Find where the given text appears and provide that cell's center as [x, y] coordinate. 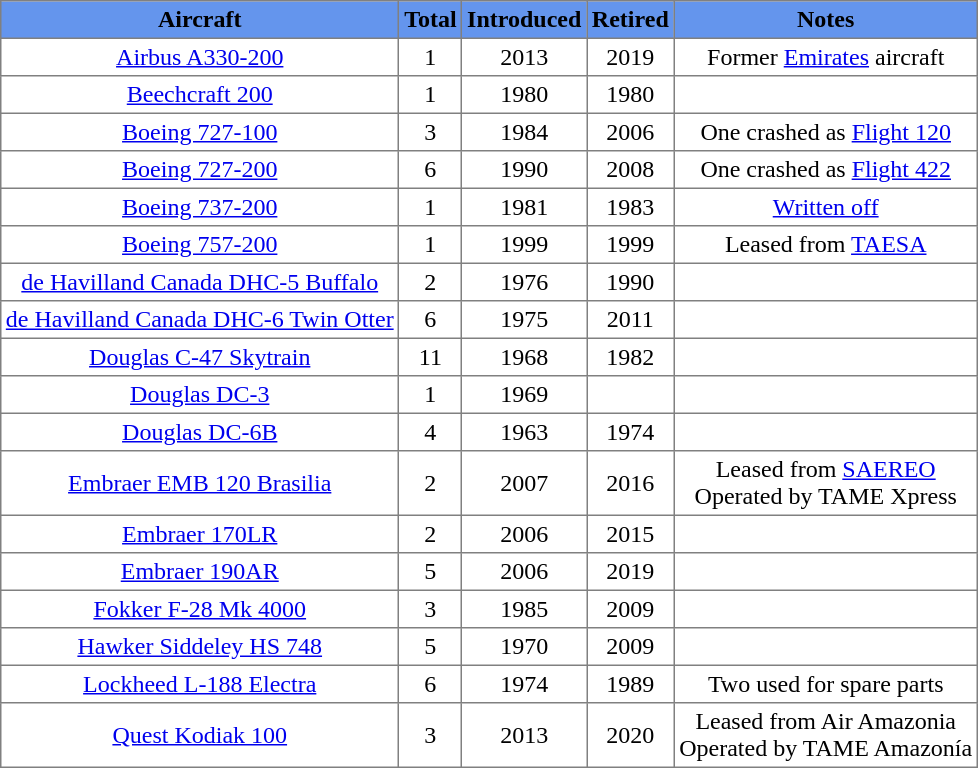
Lockheed L-188 Electra [200, 684]
One crashed as Flight 422 [826, 170]
1969 [524, 395]
Leased from SAEREO Operated by TAME Xpress [826, 483]
Embraer 170LR [200, 534]
Leased from TAESA [826, 245]
Written off [826, 207]
2020 [630, 735]
11 [430, 357]
Douglas C-47 Skytrain [200, 357]
Quest Kodiak 100 [200, 735]
1968 [524, 357]
1981 [524, 207]
Retired [630, 20]
1963 [524, 432]
Boeing 757-200 [200, 245]
Embraer 190AR [200, 572]
Boeing 727-100 [200, 132]
2011 [630, 320]
Boeing 727-200 [200, 170]
1970 [524, 647]
Boeing 737-200 [200, 207]
2015 [630, 534]
1975 [524, 320]
1985 [524, 609]
Two used for spare parts [826, 684]
de Havilland Canada DHC-6 Twin Otter [200, 320]
de Havilland Canada DHC-5 Buffalo [200, 282]
Aircraft [200, 20]
1983 [630, 207]
Introduced [524, 20]
Total [430, 20]
Leased from Air AmazoniaOperated by TAME Amazonía [826, 735]
Airbus A330-200 [200, 57]
Douglas DC-3 [200, 395]
2016 [630, 483]
1984 [524, 132]
Beechcraft 200 [200, 95]
1976 [524, 282]
Embraer EMB 120 Brasilia [200, 483]
1982 [630, 357]
1989 [630, 684]
4 [430, 432]
Former Emirates aircraft [826, 57]
One crashed as Flight 120 [826, 132]
Fokker F-28 Mk 4000 [200, 609]
2008 [630, 170]
Hawker Siddeley HS 748 [200, 647]
2007 [524, 483]
Notes [826, 20]
Douglas DC-6B [200, 432]
